Capture the cell that displays the provided text and extract its (X, Y) central coordinate. 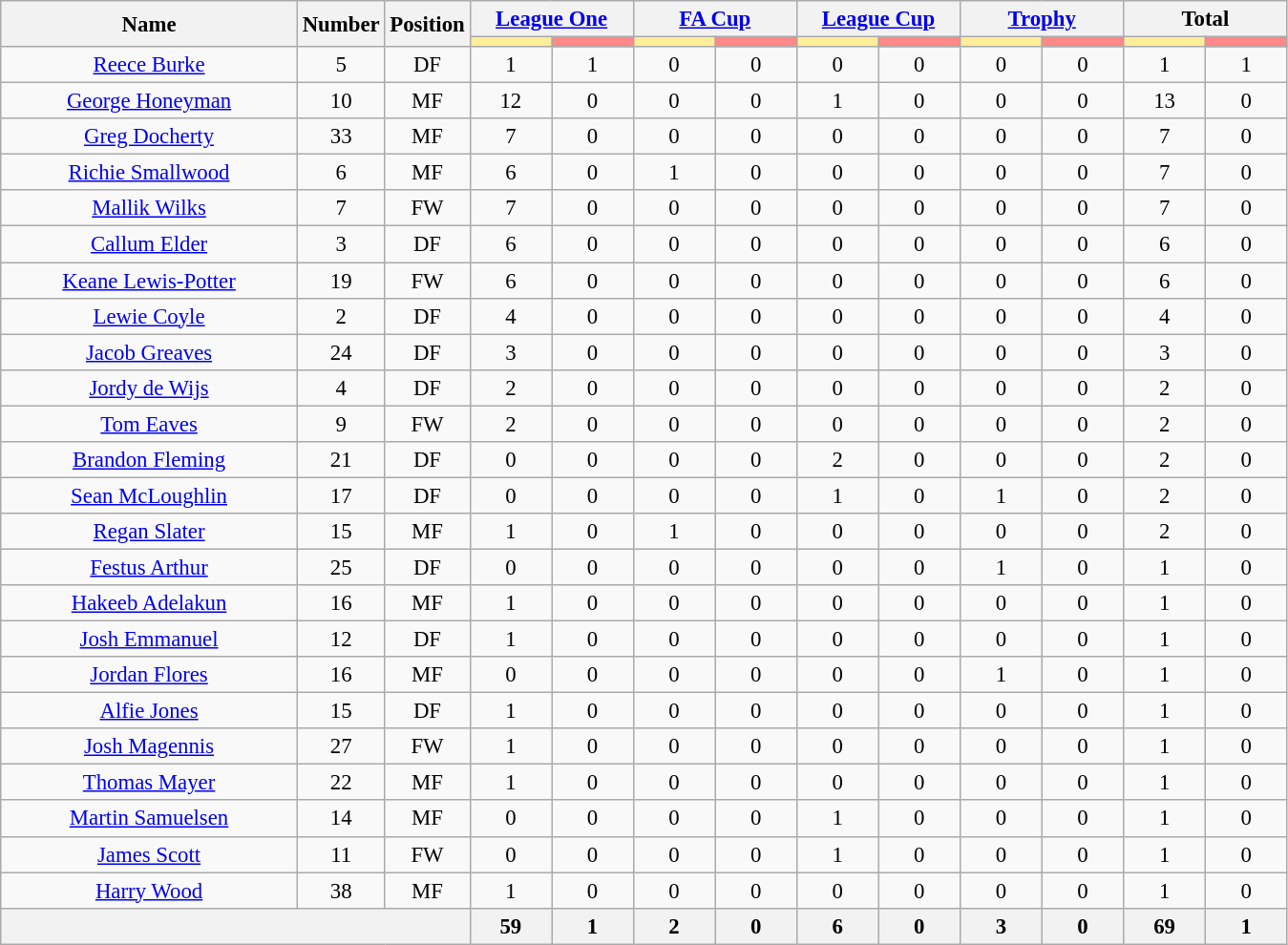
Lewie Coyle (149, 316)
Reece Burke (149, 65)
League Cup (878, 19)
Festus Arthur (149, 567)
Regan Slater (149, 532)
25 (341, 567)
Josh Magennis (149, 746)
Harry Wood (149, 891)
James Scott (149, 854)
Jordy de Wijs (149, 388)
Alfie Jones (149, 711)
Josh Emmanuel (149, 640)
17 (341, 495)
Total (1205, 19)
59 (511, 926)
13 (1165, 101)
27 (341, 746)
George Honeyman (149, 101)
24 (341, 352)
Jacob Greaves (149, 352)
38 (341, 891)
Name (149, 24)
Greg Docherty (149, 136)
Position (428, 24)
14 (341, 819)
League One (552, 19)
Callum Elder (149, 244)
FA Cup (714, 19)
10 (341, 101)
Hakeeb Adelakun (149, 603)
Brandon Fleming (149, 460)
Mallik Wilks (149, 209)
Richie Smallwood (149, 173)
Number (341, 24)
33 (341, 136)
21 (341, 460)
5 (341, 65)
Martin Samuelsen (149, 819)
Trophy (1043, 19)
19 (341, 281)
69 (1165, 926)
22 (341, 783)
Keane Lewis-Potter (149, 281)
9 (341, 424)
Jordan Flores (149, 675)
11 (341, 854)
Thomas Mayer (149, 783)
Sean McLoughlin (149, 495)
Tom Eaves (149, 424)
